From the cell containing the given text, extract its center point as (x, y) coordinate. 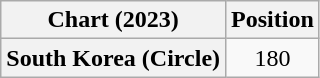
South Korea (Circle) (114, 58)
Chart (2023) (114, 20)
180 (273, 58)
Position (273, 20)
